Search for the cell housing the specified text and yield its (X, Y) center coordinate. 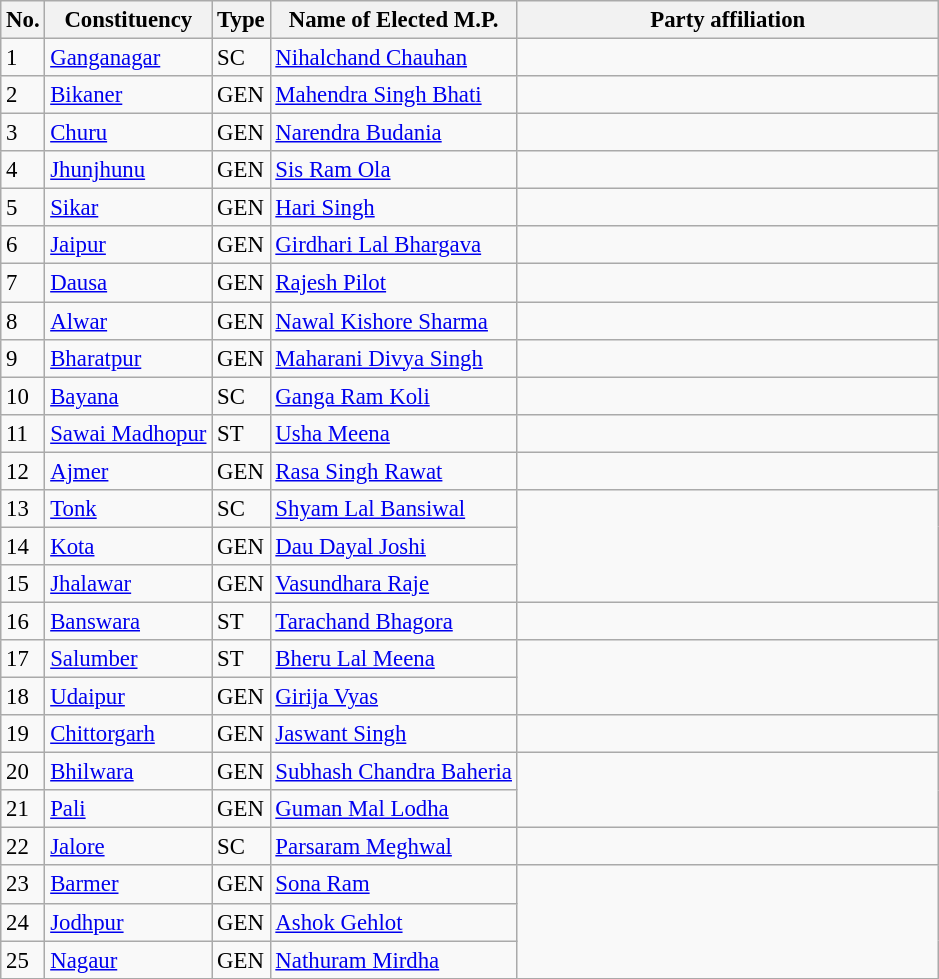
15 (23, 584)
Dausa (128, 283)
Jaipur (128, 245)
Churu (128, 133)
Jaswant Singh (394, 734)
Alwar (128, 321)
Bikaner (128, 95)
21 (23, 809)
Nawal Kishore Sharma (394, 321)
Party affiliation (728, 20)
Kota (128, 546)
Sawai Madhopur (128, 433)
Ashok Gehlot (394, 922)
Jalore (128, 847)
8 (23, 321)
23 (23, 885)
Vasundhara Raje (394, 584)
No. (23, 20)
5 (23, 208)
Udaipur (128, 697)
Jhunjhunu (128, 170)
Type (241, 20)
Bhilwara (128, 772)
17 (23, 659)
Tarachand Bhagora (394, 621)
Rasa Singh Rawat (394, 471)
Bharatpur (128, 358)
Maharani Divya Singh (394, 358)
Ganga Ram Koli (394, 396)
Tonk (128, 509)
Nihalchand Chauhan (394, 58)
Bayana (128, 396)
Barmer (128, 885)
Usha Meena (394, 433)
Name of Elected M.P. (394, 20)
Ganganagar (128, 58)
Chittorgarh (128, 734)
Shyam Lal Bansiwal (394, 509)
Jodhpur (128, 922)
Pali (128, 809)
24 (23, 922)
11 (23, 433)
4 (23, 170)
18 (23, 697)
10 (23, 396)
22 (23, 847)
2 (23, 95)
Constituency (128, 20)
Salumber (128, 659)
Hari Singh (394, 208)
Girija Vyas (394, 697)
9 (23, 358)
14 (23, 546)
16 (23, 621)
Jhalawar (128, 584)
Mahendra Singh Bhati (394, 95)
Narendra Budania (394, 133)
13 (23, 509)
20 (23, 772)
1 (23, 58)
25 (23, 960)
Sis Ram Ola (394, 170)
3 (23, 133)
Rajesh Pilot (394, 283)
6 (23, 245)
Parsaram Meghwal (394, 847)
Sikar (128, 208)
Ajmer (128, 471)
19 (23, 734)
Guman Mal Lodha (394, 809)
Bheru Lal Meena (394, 659)
Nathuram Mirdha (394, 960)
Nagaur (128, 960)
Subhash Chandra Baheria (394, 772)
Sona Ram (394, 885)
Girdhari Lal Bhargava (394, 245)
Dau Dayal Joshi (394, 546)
12 (23, 471)
Banswara (128, 621)
7 (23, 283)
